Return the [X, Y] coordinate for the center point of the cell that contains the specified text.  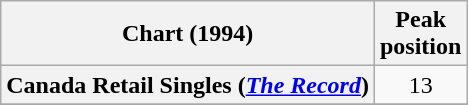
Peakposition [420, 34]
13 [420, 85]
Canada Retail Singles (The Record) [188, 85]
Chart (1994) [188, 34]
